Determine the [X, Y] coordinate at the center of the cell enclosing the given text.  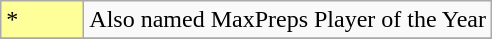
* [42, 20]
Also named MaxPreps Player of the Year [288, 20]
